Return (X, Y) of the center of cell containing provided text 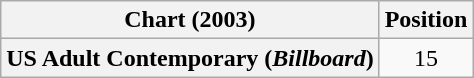
Chart (2003) (190, 20)
US Adult Contemporary (Billboard) (190, 58)
15 (426, 58)
Position (426, 20)
